Output the [x, y] coordinate of the center of the cell containing the given text.  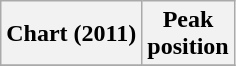
Chart (2011) [72, 34]
Peakposition [188, 34]
